Locate the cell with the specified text and output its (X, Y) center coordinate. 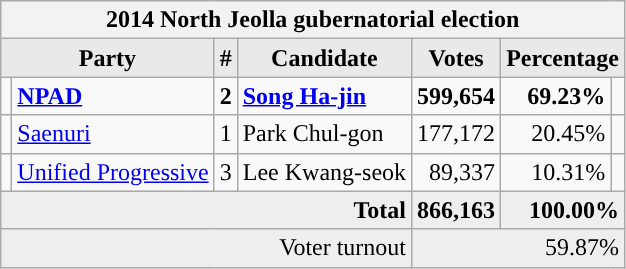
100.00% (563, 210)
Song Ha-jin (324, 96)
3 (226, 172)
Voter turnout (206, 248)
Unified Progressive (113, 172)
866,163 (456, 210)
177,172 (456, 134)
Votes (456, 58)
Party (108, 58)
Candidate (324, 58)
69.23% (556, 96)
2014 North Jeolla gubernatorial election (313, 20)
Total (206, 210)
2 (226, 96)
20.45% (556, 134)
Park Chul-gon (324, 134)
# (226, 58)
599,654 (456, 96)
89,337 (456, 172)
1 (226, 134)
Percentage (563, 58)
NPAD (113, 96)
Saenuri (113, 134)
Lee Kwang-seok (324, 172)
59.87% (518, 248)
10.31% (556, 172)
